Scan for the cell matching the given text and deliver its (X, Y) coordinate at center. 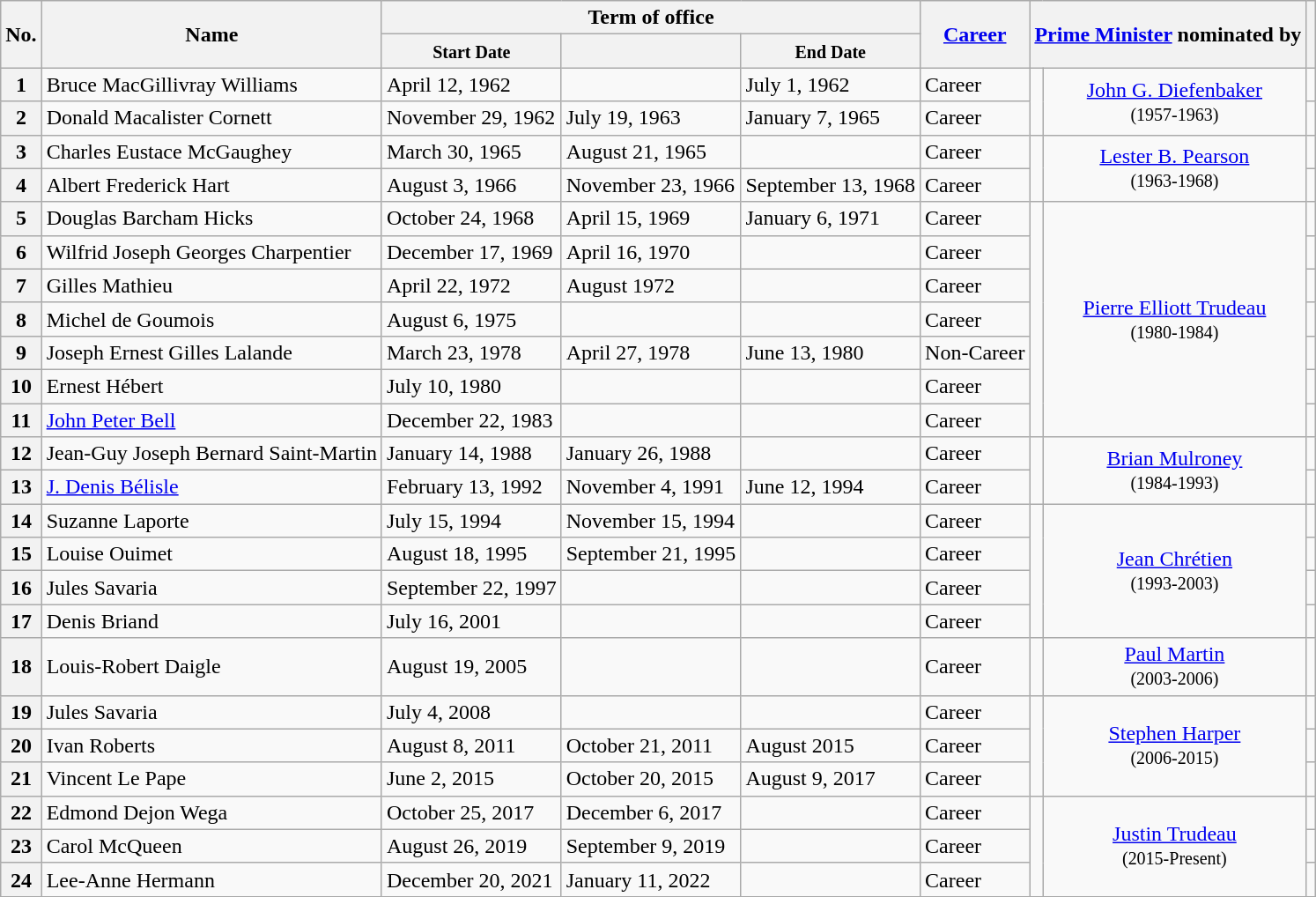
Donald Macalister Cornett (211, 118)
March 30, 1965 (471, 152)
September 21, 1995 (651, 554)
July 15, 1994 (471, 521)
Michel de Goumois (211, 319)
August 3, 1966 (471, 185)
January 6, 1971 (831, 219)
October 20, 2015 (651, 779)
January 11, 2022 (651, 879)
7 (21, 285)
January 7, 1965 (831, 118)
11 (21, 420)
July 1, 1962 (831, 85)
John Peter Bell (211, 420)
8 (21, 319)
John G. Diefenbaker(1957-1963) (1175, 101)
Jean-Guy Joseph Bernard Saint-Martin (211, 454)
Vincent Le Pape (211, 779)
August 9, 2017 (831, 779)
4 (21, 185)
13 (21, 487)
14 (21, 521)
April 15, 1969 (651, 219)
September 13, 1968 (831, 185)
20 (21, 745)
January 26, 1988 (651, 454)
October 24, 1968 (471, 219)
2 (21, 118)
April 22, 1972 (471, 285)
Joseph Ernest Gilles Lalande (211, 352)
November 29, 1962 (471, 118)
June 13, 1980 (831, 352)
J. Denis Bélisle (211, 487)
6 (21, 252)
21 (21, 779)
November 23, 1966 (651, 185)
19 (21, 712)
April 16, 1970 (651, 252)
18 (21, 666)
Start Date (471, 51)
Ivan Roberts (211, 745)
June 2, 2015 (471, 779)
9 (21, 352)
April 27, 1978 (651, 352)
Justin Trudeau(2015-Present) (1175, 846)
3 (21, 152)
November 4, 1991 (651, 487)
October 25, 2017 (471, 812)
Charles Eustace McGaughey (211, 152)
Albert Frederick Hart (211, 185)
Louis-Robert Daigle (211, 666)
July 10, 1980 (471, 386)
End Date (831, 51)
January 14, 1988 (471, 454)
22 (21, 812)
Douglas Barcham Hicks (211, 219)
12 (21, 454)
15 (21, 554)
August 26, 2019 (471, 846)
April 12, 1962 (471, 85)
October 21, 2011 (651, 745)
Suzanne Laporte (211, 521)
December 22, 1983 (471, 420)
Paul Martin(2003-2006) (1175, 666)
February 13, 1992 (471, 487)
September 22, 1997 (471, 588)
Pierre Elliott Trudeau(1980-1984) (1175, 319)
June 12, 1994 (831, 487)
23 (21, 846)
Non-Career (975, 352)
December 6, 2017 (651, 812)
September 9, 2019 (651, 846)
24 (21, 879)
Gilles Mathieu (211, 285)
August 21, 1965 (651, 152)
Brian Mulroney(1984-1993) (1175, 471)
Prime Minister nominated by (1168, 34)
August 18, 1995 (471, 554)
Carol McQueen (211, 846)
Wilfrid Joseph Georges Charpentier (211, 252)
5 (21, 219)
Lee-Anne Hermann (211, 879)
August 6, 1975 (471, 319)
August 1972 (651, 285)
Louise Ouimet (211, 554)
17 (21, 621)
Stephen Harper(2006-2015) (1175, 745)
December 20, 2021 (471, 879)
16 (21, 588)
Name (211, 34)
November 15, 1994 (651, 521)
July 19, 1963 (651, 118)
Lester B. Pearson(1963-1968) (1175, 168)
August 8, 2011 (471, 745)
Jean Chrétien(1993-2003) (1175, 571)
Term of office (650, 18)
Denis Briand (211, 621)
Ernest Hébert (211, 386)
1 (21, 85)
August 19, 2005 (471, 666)
Edmond Dejon Wega (211, 812)
No. (21, 34)
December 17, 1969 (471, 252)
Bruce MacGillivray Williams (211, 85)
August 2015 (831, 745)
July 4, 2008 (471, 712)
10 (21, 386)
July 16, 2001 (471, 621)
March 23, 1978 (471, 352)
